Provide the [x, y] coordinate of the cell's center where the given text is located.  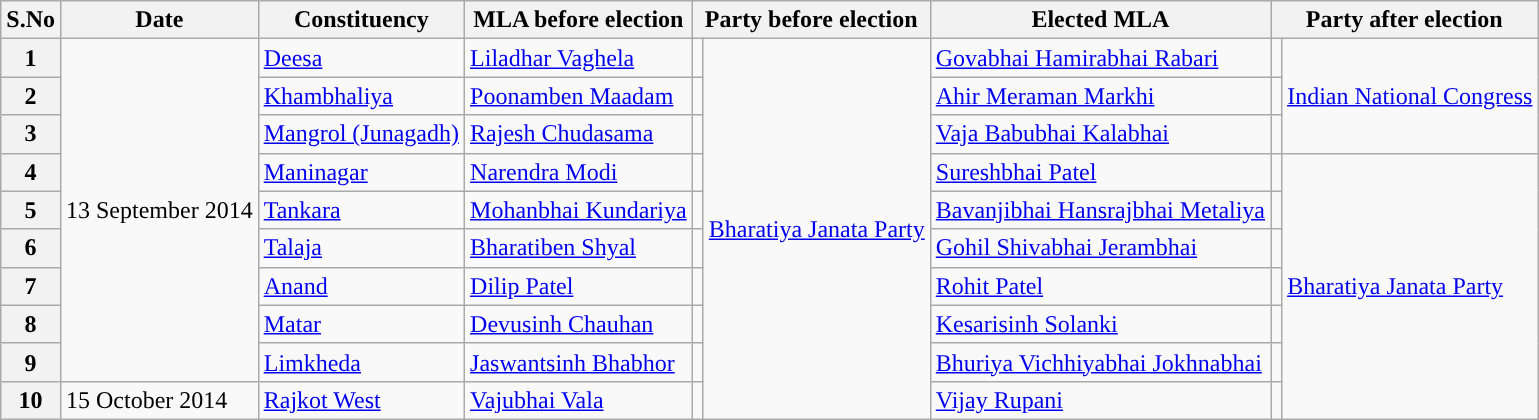
Maninagar [361, 172]
Limkheda [361, 362]
Jaswantsinh Bhabhor [579, 362]
13 September 2014 [159, 210]
2 [31, 96]
3 [31, 134]
Sureshbhai Patel [1100, 172]
7 [31, 286]
10 [31, 400]
Deesa [361, 58]
Vaja Babubhai Kalabhai [1100, 134]
Rajkot West [361, 400]
1 [31, 58]
Date [159, 20]
Liladhar Vaghela [579, 58]
8 [31, 324]
Indian National Congress [1410, 96]
Dilip Patel [579, 286]
Party before election [811, 20]
Anand [361, 286]
Rajesh Chudasama [579, 134]
Elected MLA [1100, 20]
Party after election [1404, 20]
Mohanbhai Kundariya [579, 210]
15 October 2014 [159, 400]
Ahir Meraman Markhi [1100, 96]
Vajubhai Vala [579, 400]
Narendra Modi [579, 172]
Poonamben Maadam [579, 96]
Constituency [361, 20]
4 [31, 172]
MLA before election [579, 20]
Rohit Patel [1100, 286]
S.No [31, 20]
Devusinh Chauhan [579, 324]
Bhuriya Vichhiyabhai Jokhnabhai [1100, 362]
5 [31, 210]
Vijay Rupani [1100, 400]
Bharatiben Shyal [579, 248]
6 [31, 248]
Mangrol (Junagadh) [361, 134]
Govabhai Hamirabhai Rabari [1100, 58]
Tankara [361, 210]
Kesarisinh Solanki [1100, 324]
9 [31, 362]
Bavanjibhai Hansrajbhai Metaliya [1100, 210]
Talaja [361, 248]
Khambhaliya [361, 96]
Gohil Shivabhai Jerambhai [1100, 248]
Matar [361, 324]
